Provide the (X, Y) coordinate of the cell's center where the given text is located.  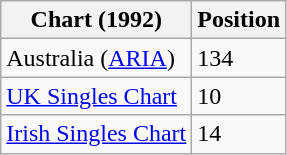
UK Singles Chart (96, 96)
10 (239, 96)
Australia (ARIA) (96, 58)
14 (239, 134)
134 (239, 58)
Position (239, 20)
Irish Singles Chart (96, 134)
Chart (1992) (96, 20)
